From the cell containing the given text, extract its center point as (x, y) coordinate. 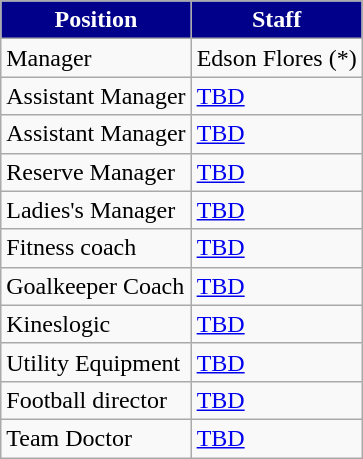
Reserve Manager (96, 172)
Manager (96, 58)
Utility Equipment (96, 362)
Team Doctor (96, 438)
Position (96, 20)
Staff (276, 20)
Kineslogic (96, 324)
Goalkeeper Coach (96, 286)
Fitness coach (96, 248)
Edson Flores (*) (276, 58)
Ladies's Manager (96, 210)
Football director (96, 400)
